For the text-containing cell, return its midpoint in [X, Y] coordinate format. 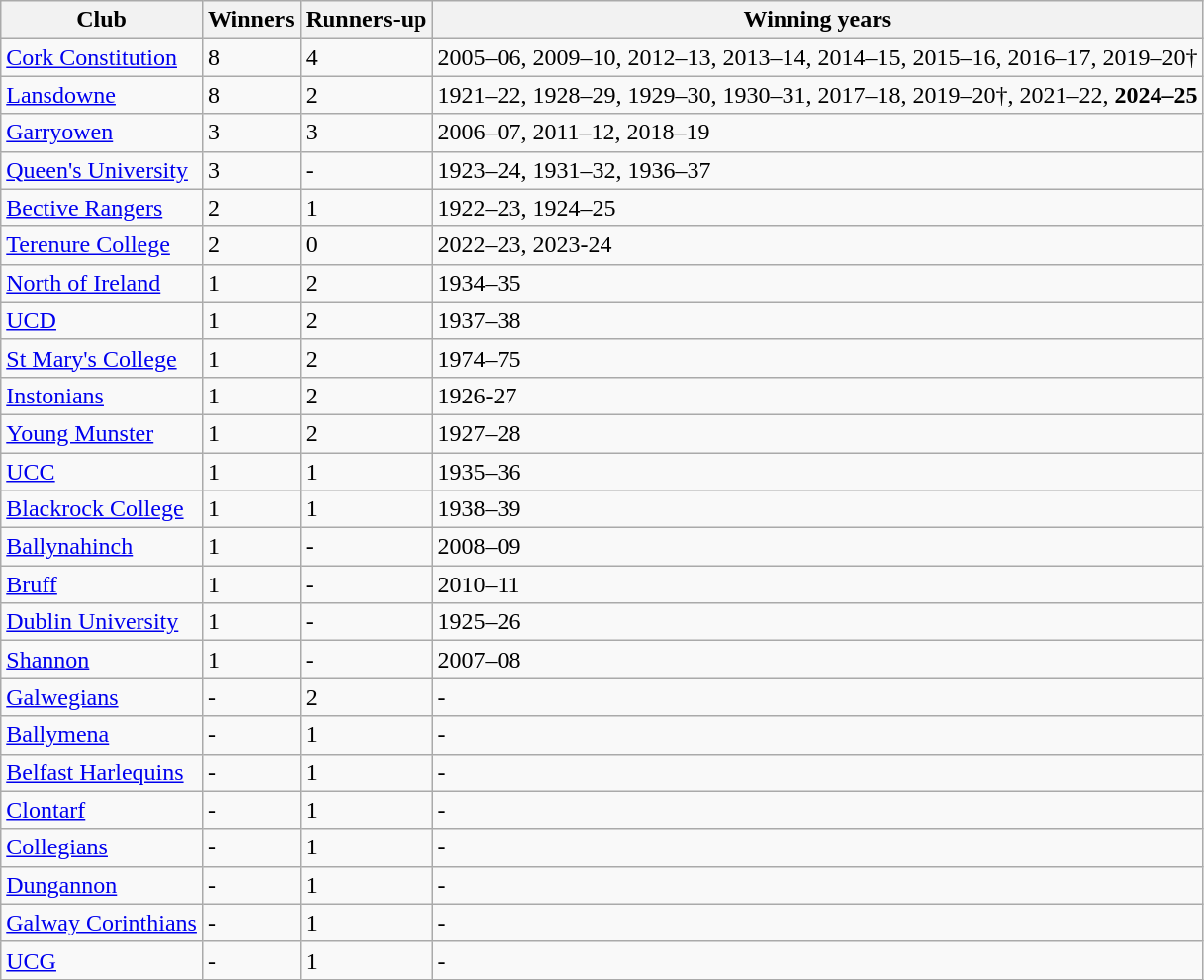
1925–26 [817, 622]
1937–38 [817, 320]
Terenure College [102, 245]
St Mary's College [102, 358]
UCC [102, 472]
Club [102, 20]
Lansdowne [102, 95]
Galway Corinthians [102, 923]
4 [366, 57]
1923–24, 1931–32, 1936–37 [817, 170]
1921–22, 1928–29, 1929–30, 1930–31, 2017–18, 2019–20†, 2021–22, 2024–25 [817, 95]
2007–08 [817, 660]
Collegians [102, 847]
Cork Constitution [102, 57]
Queen's University [102, 170]
Young Munster [102, 433]
Clontarf [102, 810]
Winning years [817, 20]
Dungannon [102, 885]
Ballymena [102, 735]
1926-27 [817, 396]
1938–39 [817, 509]
1974–75 [817, 358]
2022–23, 2023-24 [817, 245]
Blackrock College [102, 509]
1935–36 [817, 472]
1927–28 [817, 433]
Belfast Harlequins [102, 772]
2006–07, 2011–12, 2018–19 [817, 133]
1922–23, 1924–25 [817, 208]
UCG [102, 960]
2005–06, 2009–10, 2012–13, 2013–14, 2014–15, 2015–16, 2016–17, 2019–20† [817, 57]
Ballynahinch [102, 547]
Bruff [102, 584]
Instonians [102, 396]
1934–35 [817, 283]
0 [366, 245]
Dublin University [102, 622]
2010–11 [817, 584]
Winners [251, 20]
Galwegians [102, 697]
Shannon [102, 660]
Bective Rangers [102, 208]
North of Ireland [102, 283]
Garryowen [102, 133]
2008–09 [817, 547]
Runners-up [366, 20]
UCD [102, 320]
